For the text-containing cell, return its midpoint in (X, Y) coordinate format. 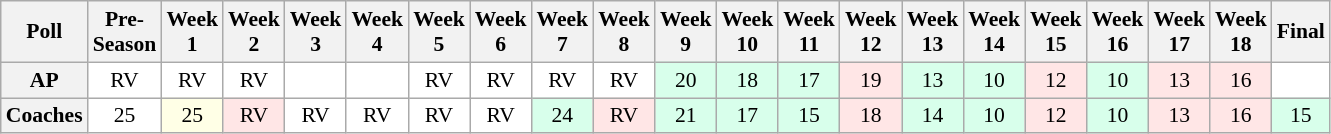
Week6 (501, 32)
Week16 (1118, 32)
Week13 (933, 32)
Week11 (809, 32)
Week8 (624, 32)
Week2 (254, 32)
Pre-Season (125, 32)
20 (686, 80)
Week1 (192, 32)
19 (871, 80)
Week7 (562, 32)
Week18 (1241, 32)
Final (1301, 32)
14 (933, 116)
Week9 (686, 32)
Week4 (377, 32)
Coaches (44, 116)
Poll (44, 32)
21 (686, 116)
Week15 (1056, 32)
AP (44, 80)
Week14 (994, 32)
Week17 (1179, 32)
Week12 (871, 32)
Week10 (748, 32)
Week5 (439, 32)
Week3 (316, 32)
24 (562, 116)
